Scan for the cell matching the given text and deliver its [X, Y] coordinate at center. 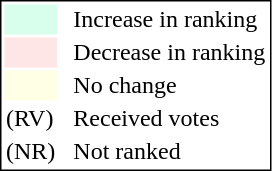
(RV) [30, 119]
Increase in ranking [170, 19]
Received votes [170, 119]
Not ranked [170, 151]
(NR) [30, 151]
No change [170, 85]
Decrease in ranking [170, 53]
